Provide the [X, Y] coordinate of the cell's center where the given text is located.  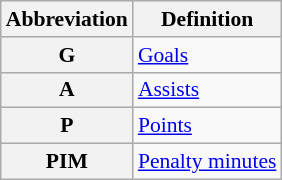
Penalty minutes [208, 162]
G [67, 55]
Abbreviation [67, 19]
Definition [208, 19]
Goals [208, 55]
PIM [67, 162]
P [67, 126]
Assists [208, 90]
A [67, 90]
Points [208, 126]
